Locate the cell with the specified text and output its (X, Y) center coordinate. 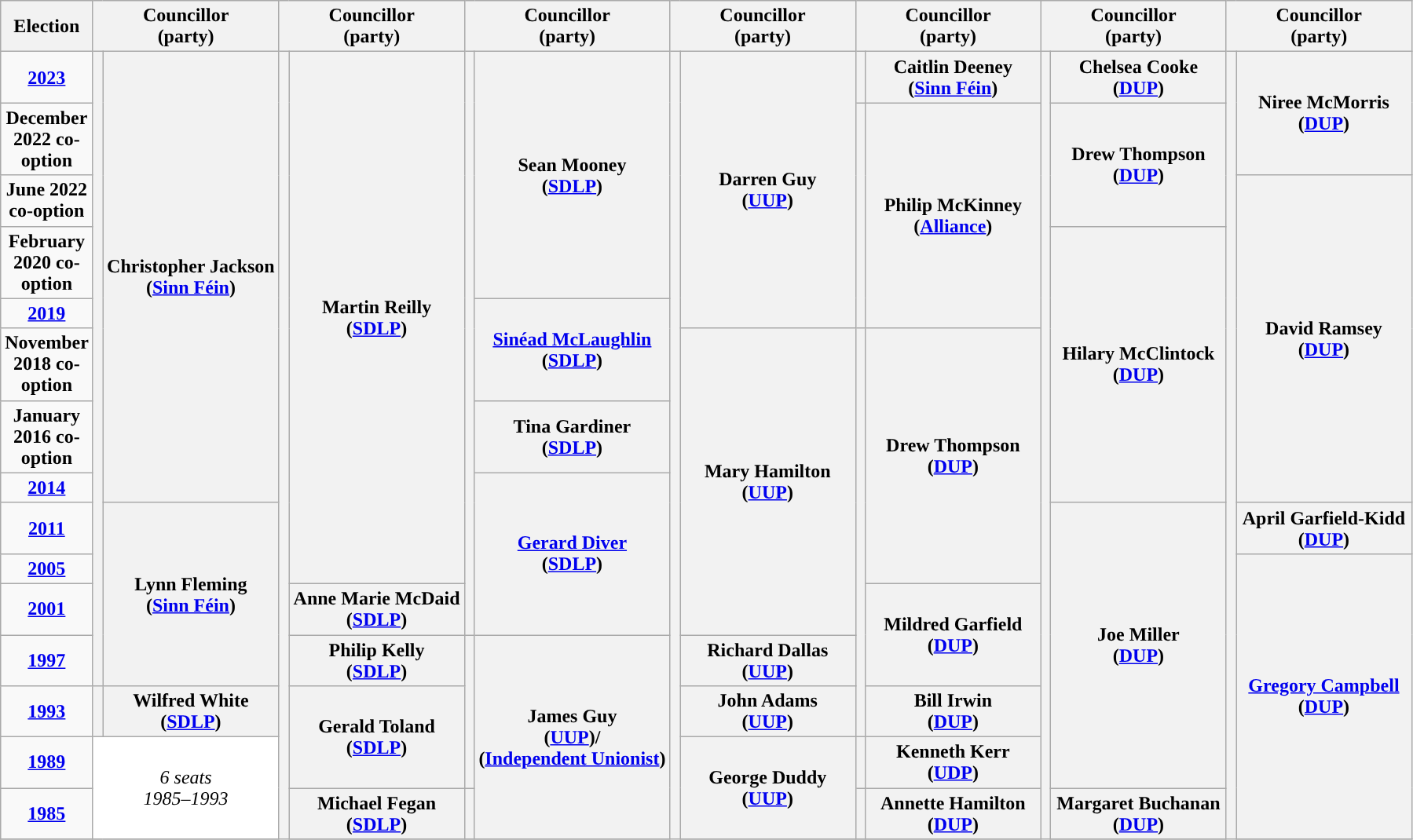
Bill Irwin (DUP) (954, 711)
Mildred Garfield (DUP) (954, 634)
Tina Gardiner (SDLP) (572, 436)
Niree McMorris (DUP) (1324, 113)
Christopher Jackson (Sinn Féin) (192, 277)
Joe Miller (DUP) (1139, 645)
Mary Hamilton (UUP) (768, 481)
1993 (47, 711)
February 2020 co-option (47, 262)
Lynn Fleming (Sinn Féin) (192, 593)
2023 (47, 77)
George Duddy (UUP) (768, 788)
Philip Kelly (SDLP) (377, 659)
1985 (47, 813)
2014 (47, 488)
Gerard Diver (SDLP) (572, 553)
2005 (47, 568)
6 seats1985–1993 (185, 788)
Sinéad McLaughlin (SDLP) (572, 349)
John Adams (UUP) (768, 711)
Margaret Buchanan (DUP) (1139, 813)
Wilfred White (SDLP) (192, 711)
Philip McKinney (Alliance) (954, 215)
Annette Hamilton (DUP) (954, 813)
November 2018 co-option (47, 364)
Sean Mooney (SDLP) (572, 175)
David Ramsey (DUP) (1324, 339)
James Guy (UUP)/ (Independent Unionist) (572, 736)
Kenneth Kerr (UDP) (954, 763)
Hilary McClintock (DUP) (1139, 364)
2011 (47, 528)
Gerald Toland (SDLP) (377, 737)
Anne Marie McDaid (SDLP) (377, 609)
Martin Reilly (SDLP) (377, 318)
Caitlin Deeney (Sinn Féin) (954, 77)
Richard Dallas (UUP) (768, 659)
January 2016 co-option (47, 436)
December 2022 co-option (47, 139)
April Garfield-Kidd (DUP) (1324, 528)
Gregory Campbell (DUP) (1324, 696)
June 2022 co-option (47, 201)
Election (47, 27)
2019 (47, 313)
1997 (47, 659)
Michael Fegan (SDLP) (377, 813)
1989 (47, 763)
Chelsea Cooke (DUP) (1139, 77)
2001 (47, 609)
Darren Guy (UUP) (768, 190)
